Return the (x, y) coordinate for the center point of the cell that contains the specified text.  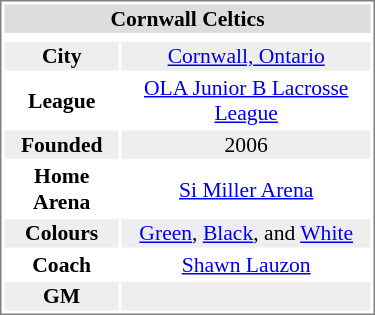
League (61, 101)
Home Arena (61, 189)
Founded (61, 144)
GM (61, 296)
Cornwall, Ontario (246, 56)
Si Miller Arena (246, 189)
Cornwall Celtics (187, 18)
OLA Junior B Lacrosse League (246, 101)
2006 (246, 144)
Coach (61, 264)
Colours (61, 233)
Green, Black, and White (246, 233)
City (61, 56)
Shawn Lauzon (246, 264)
